Pinpoint the cell where the given text exists, returning its [x, y] midpoint coordinate. 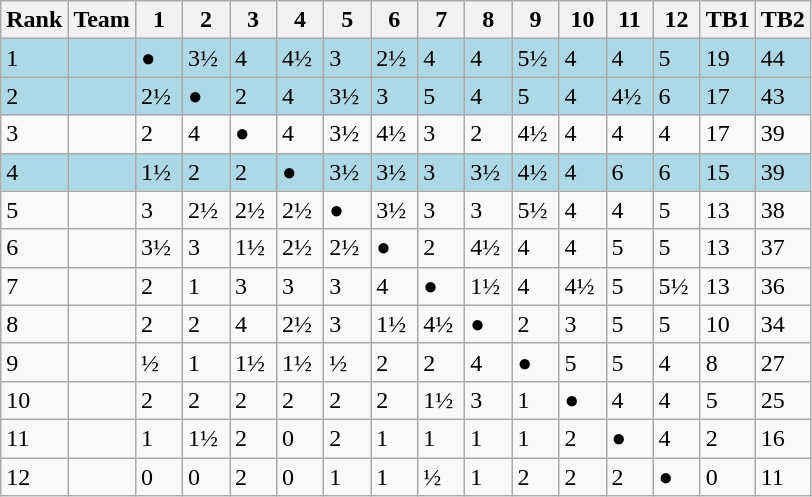
Team [102, 20]
TB2 [782, 20]
16 [782, 438]
15 [728, 172]
TB1 [728, 20]
43 [782, 96]
37 [782, 248]
27 [782, 362]
Rank [34, 20]
44 [782, 58]
38 [782, 210]
34 [782, 324]
25 [782, 400]
36 [782, 286]
19 [728, 58]
